Output the [x, y] coordinate of the center of the cell containing the given text.  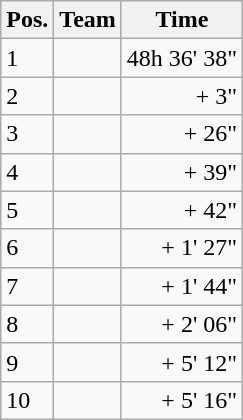
6 [28, 248]
8 [28, 324]
9 [28, 362]
7 [28, 286]
1 [28, 58]
+ 5' 16" [182, 400]
+ 3" [182, 96]
+ 42" [182, 210]
3 [28, 134]
+ 39" [182, 172]
+ 5' 12" [182, 362]
Team [88, 20]
5 [28, 210]
4 [28, 172]
2 [28, 96]
+ 1' 44" [182, 286]
10 [28, 400]
48h 36' 38" [182, 58]
Time [182, 20]
+ 1' 27" [182, 248]
+ 2' 06" [182, 324]
Pos. [28, 20]
+ 26" [182, 134]
